From the cell containing the given text, extract its center point as [x, y] coordinate. 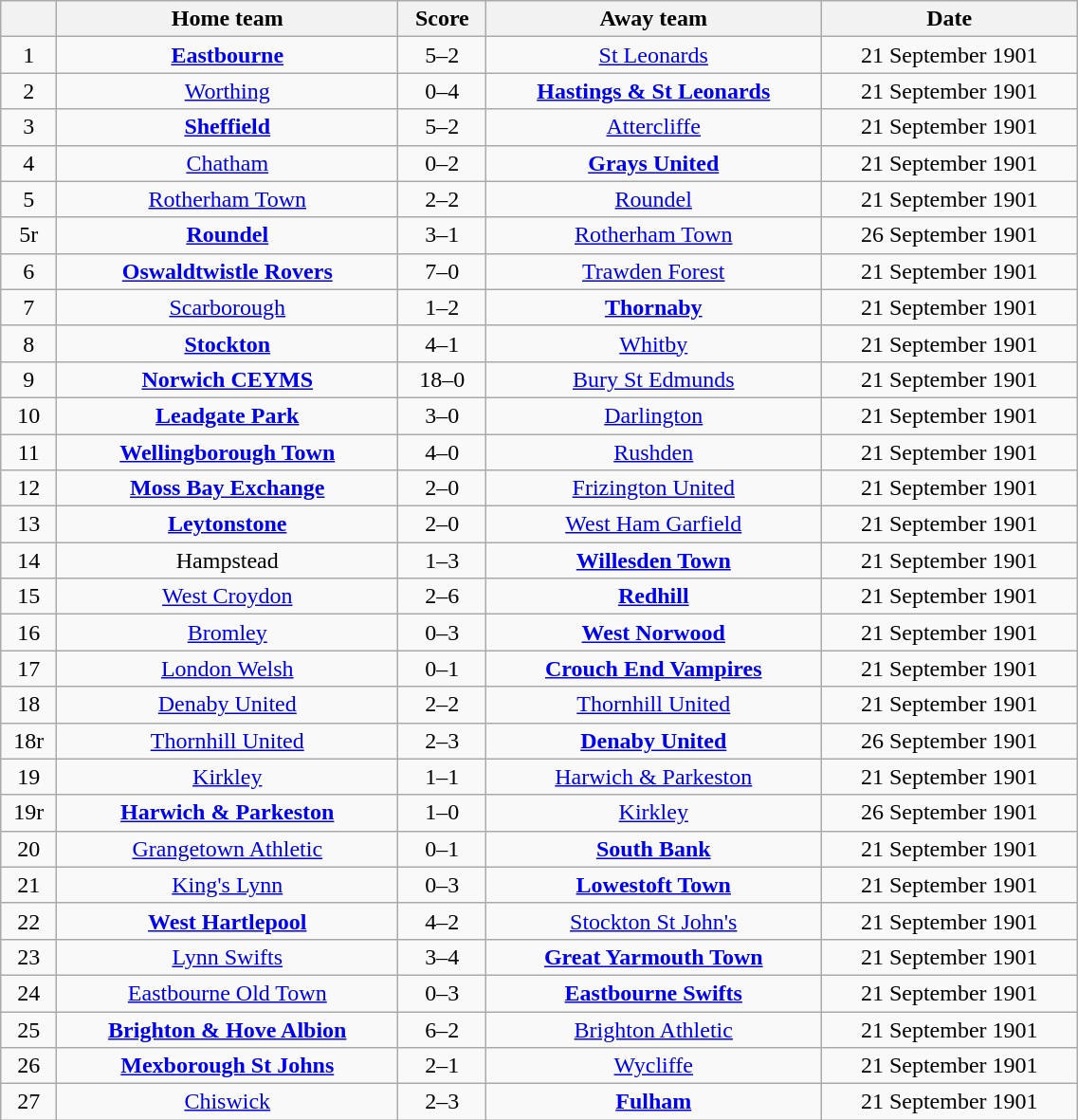
19r [28, 813]
Hampstead [228, 560]
25 [28, 1029]
Bromley [228, 633]
27 [28, 1102]
Leytonstone [228, 524]
Chatham [228, 163]
Scarborough [228, 307]
Darlington [654, 415]
Home team [228, 19]
Brighton & Hove Albion [228, 1029]
1–2 [442, 307]
Lynn Swifts [228, 957]
23 [28, 957]
Eastbourne Old Town [228, 993]
Rushden [654, 452]
Eastbourne Swifts [654, 993]
London Welsh [228, 669]
4–0 [442, 452]
6 [28, 271]
2–6 [442, 597]
St Leonards [654, 55]
West Ham Garfield [654, 524]
5 [28, 199]
24 [28, 993]
Leadgate Park [228, 415]
Trawden Forest [654, 271]
12 [28, 488]
Oswaldtwistle Rovers [228, 271]
Bury St Edmunds [654, 379]
11 [28, 452]
5r [28, 235]
3 [28, 127]
Great Yarmouth Town [654, 957]
19 [28, 777]
Fulham [654, 1102]
Lowestoft Town [654, 885]
15 [28, 597]
Eastbourne [228, 55]
Worthing [228, 91]
Willesden Town [654, 560]
20 [28, 849]
Frizington United [654, 488]
South Bank [654, 849]
13 [28, 524]
Away team [654, 19]
2–1 [442, 1066]
King's Lynn [228, 885]
Brighton Athletic [654, 1029]
4–1 [442, 343]
1–1 [442, 777]
Stockton St John's [654, 921]
Date [950, 19]
7 [28, 307]
3–1 [442, 235]
Score [442, 19]
14 [28, 560]
26 [28, 1066]
22 [28, 921]
8 [28, 343]
18–0 [442, 379]
Sheffield [228, 127]
Moss Bay Exchange [228, 488]
16 [28, 633]
Mexborough St Johns [228, 1066]
West Croydon [228, 597]
Grays United [654, 163]
Attercliffe [654, 127]
4 [28, 163]
Whitby [654, 343]
Norwich CEYMS [228, 379]
West Norwood [654, 633]
Hastings & St Leonards [654, 91]
10 [28, 415]
6–2 [442, 1029]
Crouch End Vampires [654, 669]
West Hartlepool [228, 921]
0–2 [442, 163]
4–2 [442, 921]
Chiswick [228, 1102]
18r [28, 741]
3–4 [442, 957]
18 [28, 705]
Redhill [654, 597]
Grangetown Athletic [228, 849]
Wycliffe [654, 1066]
0–4 [442, 91]
1 [28, 55]
9 [28, 379]
3–0 [442, 415]
21 [28, 885]
1–3 [442, 560]
17 [28, 669]
Thornaby [654, 307]
Wellingborough Town [228, 452]
1–0 [442, 813]
7–0 [442, 271]
Stockton [228, 343]
2 [28, 91]
